Find where the given text appears and provide that cell's center as [X, Y] coordinate. 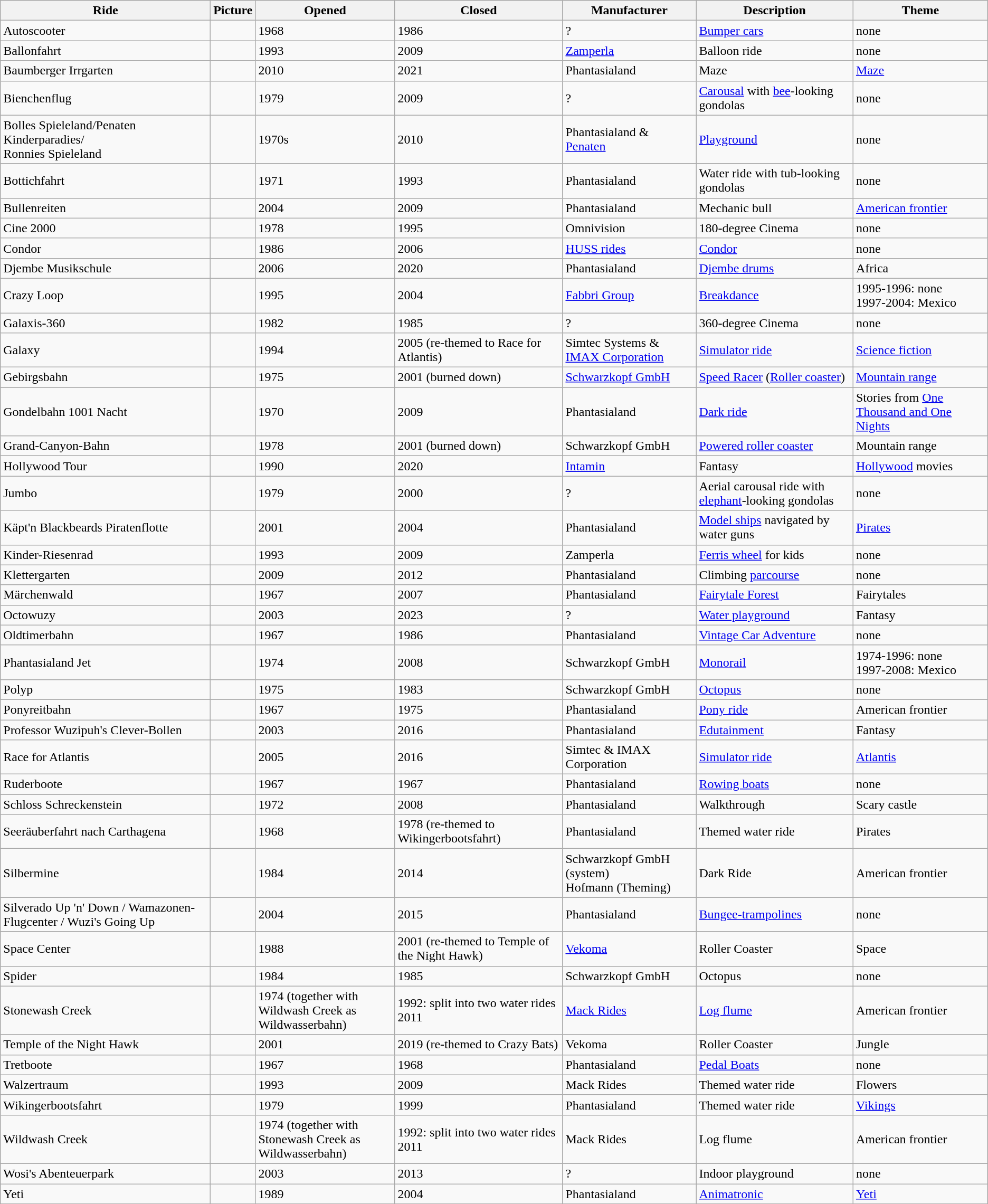
Simtec Systems & IMAX Corporation [629, 350]
2005 (re-themed to Race for Atlantis) [479, 350]
Ballonfahrt [106, 51]
1983 [479, 689]
Jumbo [106, 493]
Hollywood Tour [106, 466]
1989 [325, 1193]
1978 (re-themed to Wikingerbootsfahrt) [479, 832]
Space [920, 949]
Indoor playground [775, 1173]
Bumper cars [775, 31]
Galaxy [106, 350]
1994 [325, 350]
Jungle [920, 1045]
Schloss Schreckenstein [106, 804]
Space Center [106, 949]
2005 [325, 757]
Description [775, 11]
Oldtimerbahn [106, 635]
Pony ride [775, 709]
Intamin [629, 466]
Polyp [106, 689]
2021 [479, 71]
Dark ride [775, 412]
1974 [325, 662]
360-degree Cinema [775, 323]
1990 [325, 466]
Stonewash Creek [106, 1010]
Phantasialand &Penaten [629, 139]
Rowing boats [775, 784]
2001 (re-themed to Temple of the Night Hawk) [479, 949]
1999 [479, 1105]
Pedal Boats [775, 1065]
Galaxis-360 [106, 323]
Playground [775, 139]
Tretboote [106, 1065]
Silbermine [106, 873]
Theme [920, 11]
Powered roller coaster [775, 446]
Grand-Canyon-Bahn [106, 446]
Gebirgsbahn [106, 377]
Race for Atlantis [106, 757]
Monorail [775, 662]
Africa [920, 268]
2000 [479, 493]
Wosi's Abenteuerpark [106, 1173]
1988 [325, 949]
1995-1996: none1997-2004: Mexico [920, 296]
1974 (together withWildwash Creek as Wildwasserbahn) [325, 1010]
Dark Ride [775, 873]
Carousal with bee-looking gondolas [775, 98]
Ponyreitbahn [106, 709]
2012 [479, 575]
Water ride with tub-looking gondolas [775, 181]
Balloon ride [775, 51]
Breakdance [775, 296]
Octowuzy [106, 615]
Opened [325, 11]
Fairytales [920, 595]
Ride [106, 11]
1971 [325, 181]
Cine 2000 [106, 228]
Vintage Car Adventure [775, 635]
1970s [325, 139]
Scary castle [920, 804]
Gondelbahn 1001 Nacht [106, 412]
Kinder-Riesenrad [106, 555]
Temple of the Night Hawk [106, 1045]
Walzertraum [106, 1085]
Djembe drums [775, 268]
Phantasialand Jet [106, 662]
1974-1996: none1997-2008: Mexico [920, 662]
Silverado Up 'n' Down / Wamazonen-Flugcenter / Wuzi's Going Up [106, 914]
2007 [479, 595]
2023 [479, 615]
HUSS rides [629, 248]
Bungee-trampolines [775, 914]
Wildwash Creek [106, 1139]
Ruderboote [106, 784]
Model ships navigated by water guns [775, 528]
2013 [479, 1173]
Seeräuberfahrt nach Carthagena [106, 832]
Hollywood movies [920, 466]
Spider [106, 976]
2014 [479, 873]
Atlantis [920, 757]
1974 (together withStonewash Creek as Wildwasserbahn) [325, 1139]
Baumberger Irrgarten [106, 71]
Manufacturer [629, 11]
Klettergarten [106, 575]
Schwarzkopf GmbH (system)Hofmann (Theming) [629, 873]
Animatronic [775, 1193]
Climbing parcourse [775, 575]
2019 (re-themed to Crazy Bats) [479, 1045]
1972 [325, 804]
Wikingerbootsfahrt [106, 1105]
Autoscooter [106, 31]
Simtec & IMAX Corporation [629, 757]
Bottichfahrt [106, 181]
Omnivision [629, 228]
Fairytale Forest [775, 595]
Flowers [920, 1085]
Stories from One Thousand and One Nights [920, 412]
Djembe Musikschule [106, 268]
1982 [325, 323]
Mechanic bull [775, 208]
Walkthrough [775, 804]
Bienchenflug [106, 98]
Käpt'n Blackbeards Piratenflotte [106, 528]
Fabbri Group [629, 296]
1970 [325, 412]
2015 [479, 914]
Speed Racer (Roller coaster) [775, 377]
Ferris wheel for kids [775, 555]
Edutainment [775, 730]
Closed [479, 11]
Picture [233, 11]
Water playground [775, 615]
Bolles Spieleland/Penaten Kinderparadies/Ronnies Spieleland [106, 139]
Aerial carousal ride with elephant-looking gondolas [775, 493]
Bullenreiten [106, 208]
Crazy Loop [106, 296]
Märchenwald [106, 595]
Professor Wuzipuh's Clever-Bollen [106, 730]
Vikings [920, 1105]
180-degree Cinema [775, 228]
Science fiction [920, 350]
